Scan for the cell matching the given text and deliver its [x, y] coordinate at center. 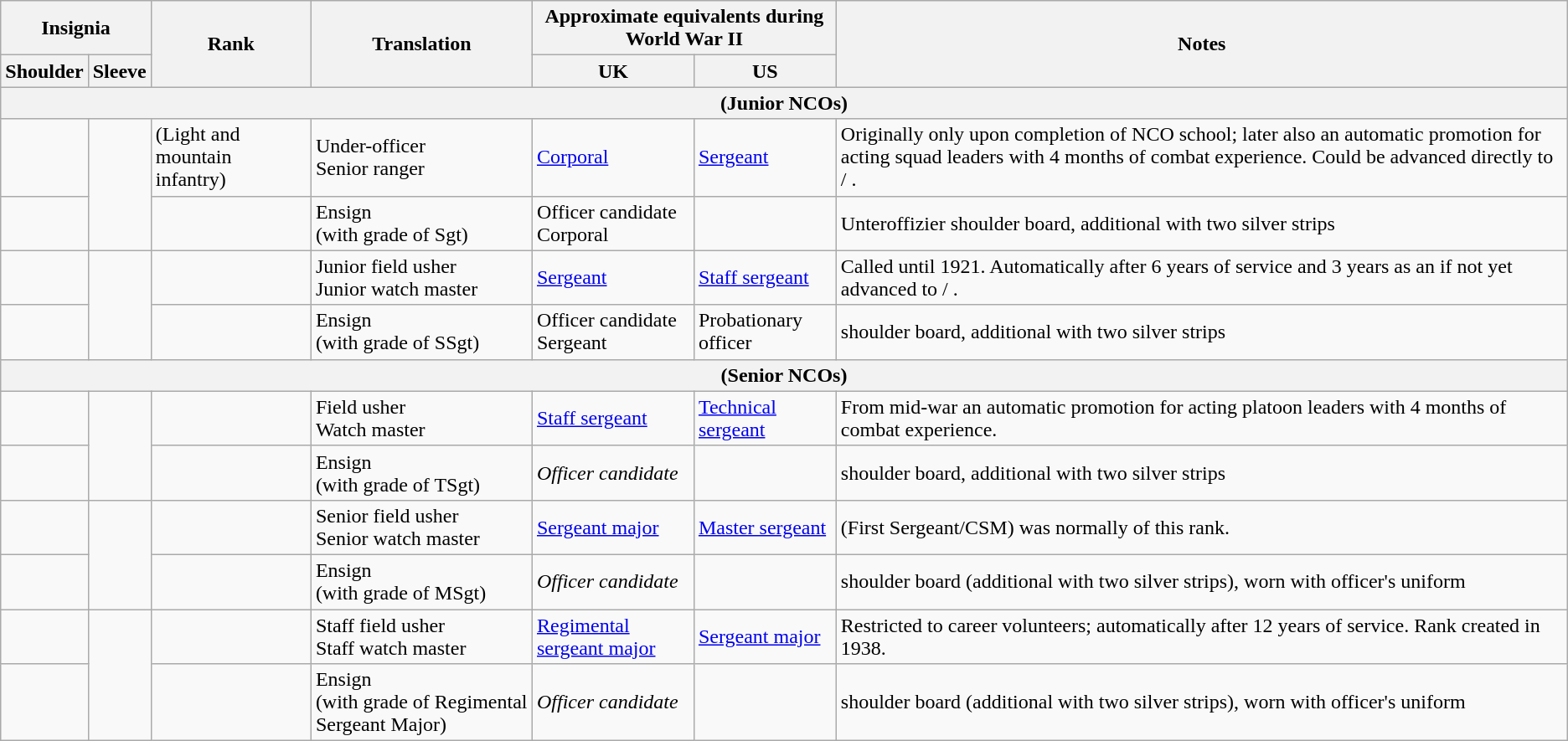
Staff field usherStaff watch master [421, 636]
Probationary officer [765, 332]
Senior field usherSenior watch master [421, 527]
Translation [421, 44]
Rank [231, 44]
Notes [1201, 44]
Restricted to career volunteers; automatically after 12 years of service. Rank created in 1938. [1201, 636]
Corporal [613, 157]
(First Sergeant/CSM) was normally of this rank. [1201, 527]
Unteroffizier shoulder board, additional with two silver strips [1201, 223]
Under-officerSenior ranger [421, 157]
Ensign(with grade of Sgt) [421, 223]
Technical sergeant [765, 419]
Officer candidate Sergeant [613, 332]
(Light and mountain infantry) [231, 157]
Master sergeant [765, 527]
(Junior NCOs) [784, 103]
Junior field usherJunior watch master [421, 278]
Shoulder [44, 71]
Field usherWatch master [421, 419]
Sleeve [119, 71]
Officer candidate Corporal [613, 223]
Insignia [75, 28]
US [765, 71]
Ensign(with grade of TSgt) [421, 472]
From mid-war an automatic promotion for acting platoon leaders with 4 months of combat experience. [1201, 419]
Ensign(with grade of Regimental Sergeant Major) [421, 702]
(Senior NCOs) [784, 375]
Regimental sergeant major [613, 636]
Approximate equivalents during World War II [683, 28]
Ensign(with grade of SSgt) [421, 332]
Ensign(with grade of MSgt) [421, 581]
UK [613, 71]
Called until 1921. Automatically after 6 years of service and 3 years as an if not yet advanced to / . [1201, 278]
